Extract the (X, Y) coordinate from the center of the cell holding the provided text.  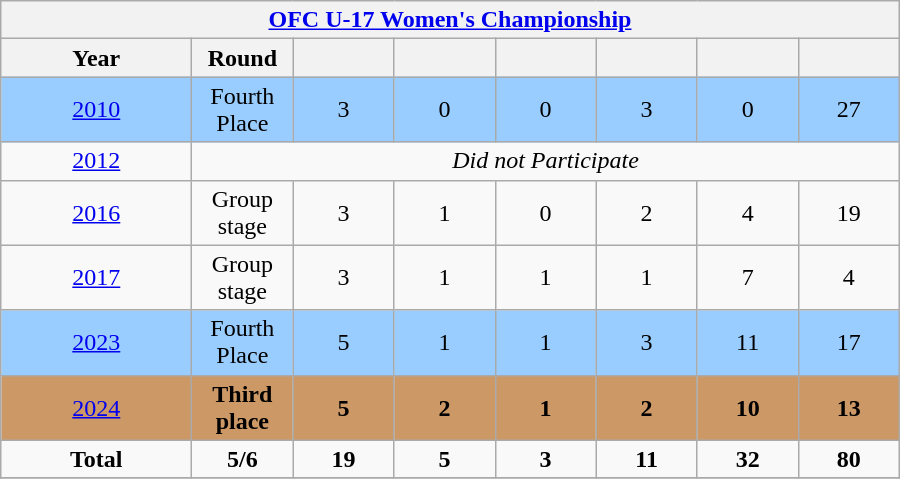
27 (848, 110)
2010 (96, 110)
2023 (96, 342)
5/6 (242, 459)
2017 (96, 278)
7 (748, 278)
Round (242, 58)
Did not Participate (546, 161)
13 (848, 408)
2024 (96, 408)
Total (96, 459)
80 (848, 459)
2016 (96, 212)
Third place (242, 408)
OFC U-17 Women's Championship (450, 20)
32 (748, 459)
17 (848, 342)
2012 (96, 161)
Year (96, 58)
10 (748, 408)
